Find where the given text appears and provide that cell's center as (x, y) coordinate. 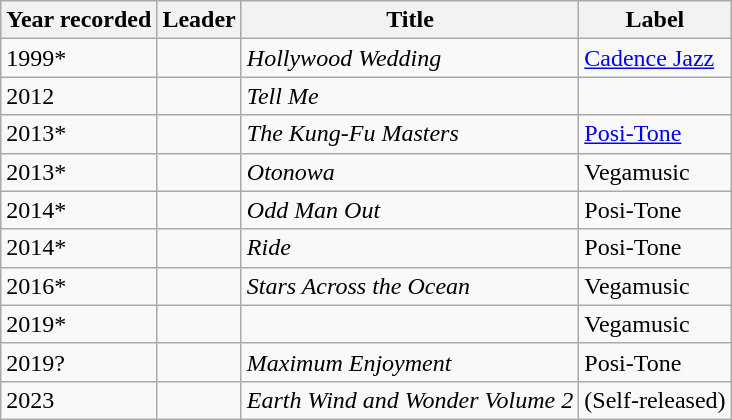
Hollywood Wedding (410, 58)
1999* (79, 58)
Ride (410, 248)
Label (655, 20)
Otonowa (410, 172)
Cadence Jazz (655, 58)
2019* (79, 324)
Leader (199, 20)
Odd Man Out (410, 210)
2016* (79, 286)
2023 (79, 400)
Title (410, 20)
2019? (79, 362)
Maximum Enjoyment (410, 362)
Tell Me (410, 96)
(Self-released) (655, 400)
The Kung-Fu Masters (410, 134)
2012 (79, 96)
Stars Across the Ocean (410, 286)
Year recorded (79, 20)
Earth Wind and Wonder Volume 2 (410, 400)
